Locate the cell with the specified text and output its (X, Y) center coordinate. 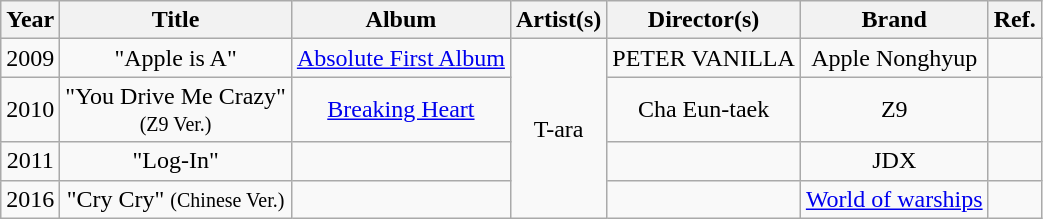
World of warships (894, 199)
Apple Nonghyup (894, 58)
Absolute First Album (400, 58)
Year (30, 20)
Cha Eun-taek (704, 110)
PETER VANILLA (704, 58)
Director(s) (704, 20)
Brand (894, 20)
2016 (30, 199)
Ref. (1014, 20)
JDX (894, 161)
2009 (30, 58)
"Apple is A" (176, 58)
"You Drive Me Crazy" (Z9 Ver.) (176, 110)
Album (400, 20)
"Cry Cry" (Chinese Ver.) (176, 199)
Breaking Heart (400, 110)
2011 (30, 161)
2010 (30, 110)
Title (176, 20)
T-ara (558, 128)
Z9 (894, 110)
"Log-In" (176, 161)
Artist(s) (558, 20)
